Extract the (X, Y) coordinate from the center of the cell holding the provided text.  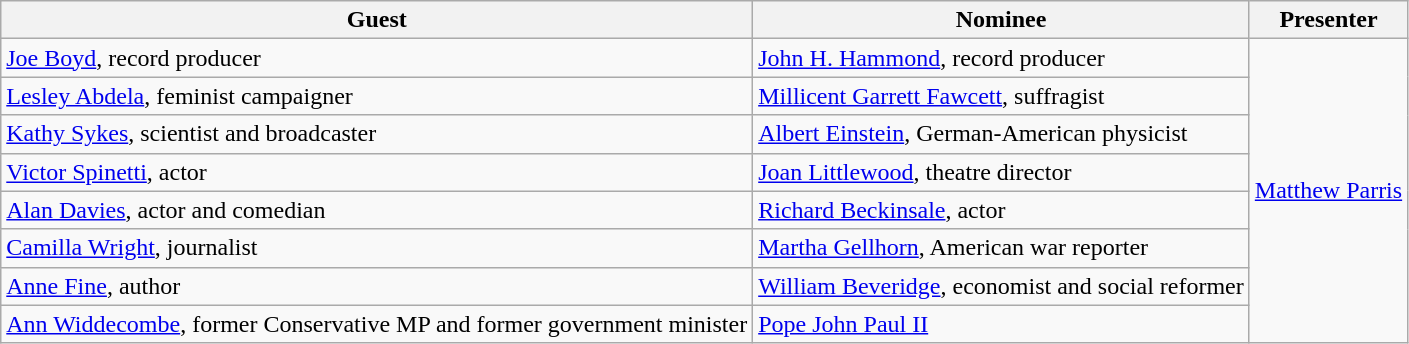
Alan Davies, actor and comedian (377, 210)
Millicent Garrett Fawcett, suffragist (1002, 96)
Albert Einstein, German-American physicist (1002, 134)
Victor Spinetti, actor (377, 172)
Joe Boyd, record producer (377, 58)
Kathy Sykes, scientist and broadcaster (377, 134)
Presenter (1328, 20)
Matthew Parris (1328, 191)
Lesley Abdela, feminist campaigner (377, 96)
Nominee (1002, 20)
Martha Gellhorn, American war reporter (1002, 248)
William Beveridge, economist and social reformer (1002, 286)
Camilla Wright, journalist (377, 248)
Guest (377, 20)
Richard Beckinsale, actor (1002, 210)
Ann Widdecombe, former Conservative MP and former government minister (377, 324)
John H. Hammond, record producer (1002, 58)
Joan Littlewood, theatre director (1002, 172)
Anne Fine, author (377, 286)
Pope John Paul II (1002, 324)
